For the text-containing cell, return its midpoint in [X, Y] coordinate format. 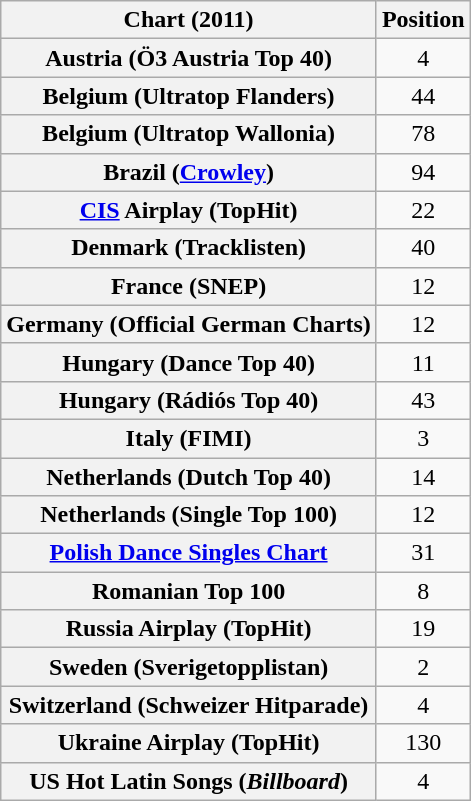
France (SNEP) [189, 286]
US Hot Latin Songs (Billboard) [189, 781]
44 [423, 96]
Belgium (Ultratop Wallonia) [189, 134]
Belgium (Ultratop Flanders) [189, 96]
Hungary (Rádiós Top 40) [189, 400]
2 [423, 667]
Brazil (Crowley) [189, 172]
Netherlands (Dutch Top 40) [189, 477]
40 [423, 248]
Austria (Ö3 Austria Top 40) [189, 58]
Switzerland (Schweizer Hitparade) [189, 705]
19 [423, 629]
130 [423, 743]
Netherlands (Single Top 100) [189, 515]
CIS Airplay (TopHit) [189, 210]
14 [423, 477]
Romanian Top 100 [189, 591]
78 [423, 134]
Germany (Official German Charts) [189, 324]
22 [423, 210]
11 [423, 362]
Polish Dance Singles Chart [189, 553]
Sweden (Sverigetopplistan) [189, 667]
Position [423, 20]
Ukraine Airplay (TopHit) [189, 743]
31 [423, 553]
43 [423, 400]
Russia Airplay (TopHit) [189, 629]
3 [423, 438]
8 [423, 591]
Denmark (Tracklisten) [189, 248]
Chart (2011) [189, 20]
Italy (FIMI) [189, 438]
94 [423, 172]
Hungary (Dance Top 40) [189, 362]
